Output the (x, y) coordinate of the center of the cell containing the given text.  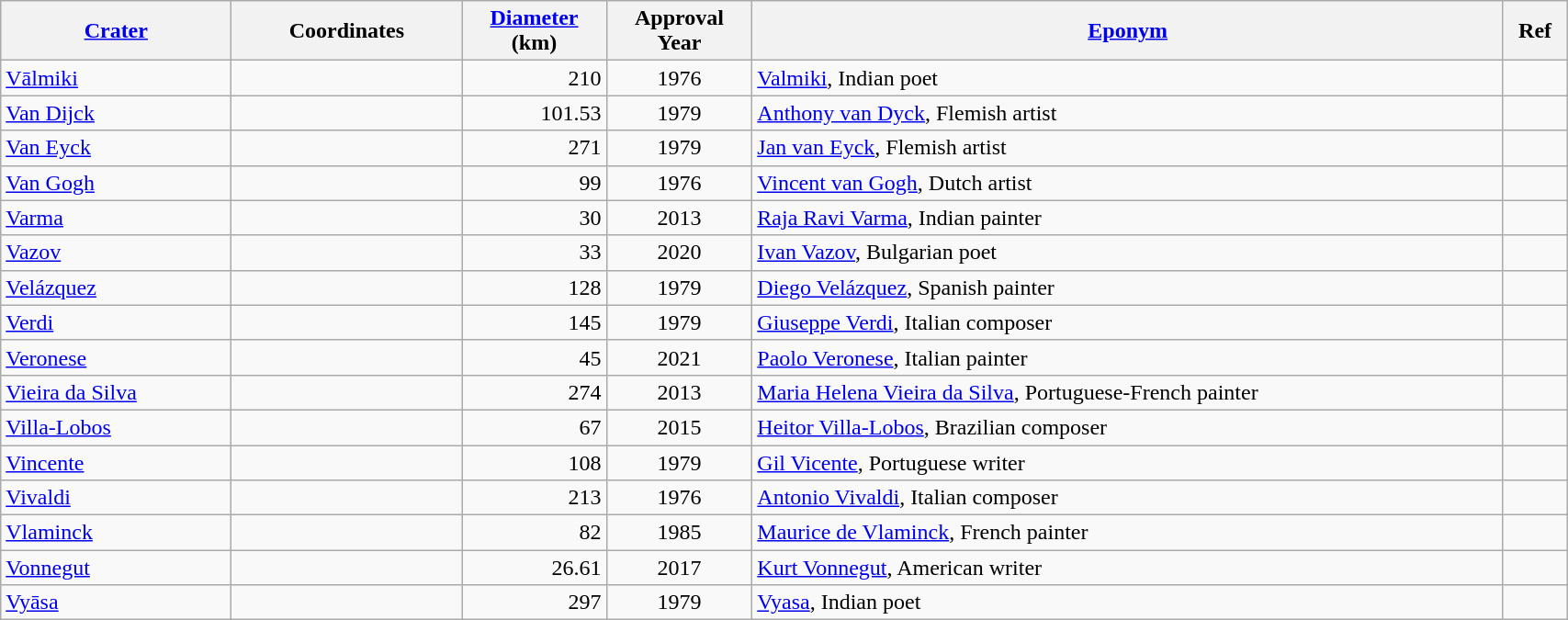
Van Dijck (116, 113)
101.53 (535, 113)
Vincent van Gogh, Dutch artist (1128, 183)
Velázquez (116, 287)
Gil Vicente, Portuguese writer (1128, 462)
Eponym (1128, 31)
26.61 (535, 568)
128 (535, 287)
2015 (680, 427)
ApprovalYear (680, 31)
Valmiki, Indian poet (1128, 78)
274 (535, 392)
Maurice de Vlaminck, French painter (1128, 533)
Vincente (116, 462)
Raja Ravi Varma, Indian painter (1128, 218)
Vieira da Silva (116, 392)
Van Eyck (116, 148)
213 (535, 498)
1985 (680, 533)
2021 (680, 357)
Diameter(km) (535, 31)
297 (535, 603)
Van Gogh (116, 183)
Crater (116, 31)
Vyāsa (116, 603)
99 (535, 183)
Anthony van Dyck, Flemish artist (1128, 113)
Jan van Eyck, Flemish artist (1128, 148)
Varma (116, 218)
Paolo Veronese, Italian painter (1128, 357)
82 (535, 533)
271 (535, 148)
33 (535, 253)
Vonnegut (116, 568)
Vālmiki (116, 78)
Maria Helena Vieira da Silva, Portuguese-French painter (1128, 392)
145 (535, 322)
Villa-Lobos (116, 427)
210 (535, 78)
Veronese (116, 357)
Vlaminck (116, 533)
Giuseppe Verdi, Italian composer (1128, 322)
2020 (680, 253)
Verdi (116, 322)
108 (535, 462)
Heitor Villa-Lobos, Brazilian composer (1128, 427)
Antonio Vivaldi, Italian composer (1128, 498)
30 (535, 218)
Vazov (116, 253)
Diego Velázquez, Spanish painter (1128, 287)
Ivan Vazov, Bulgarian poet (1128, 253)
Ref (1534, 31)
2017 (680, 568)
Kurt Vonnegut, American writer (1128, 568)
67 (535, 427)
Vivaldi (116, 498)
Coordinates (347, 31)
Vyasa, Indian poet (1128, 603)
45 (535, 357)
